Provide the (X, Y) coordinate of the cell's center where the given text is located.  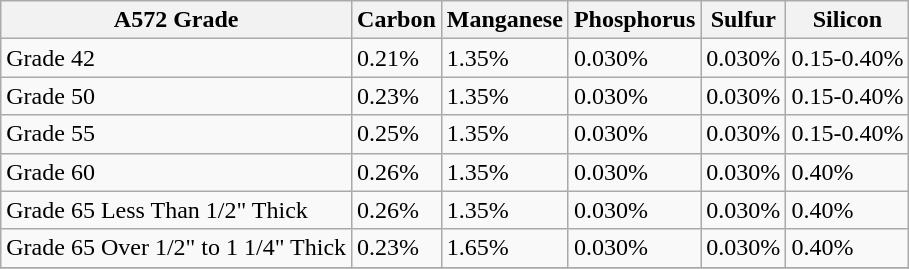
0.25% (397, 134)
Grade 65 Less Than 1/2" Thick (176, 210)
Carbon (397, 20)
Manganese (504, 20)
Grade 42 (176, 58)
Silicon (848, 20)
Grade 65 Over 1/2" to 1 1/4" Thick (176, 248)
Grade 60 (176, 172)
Sulfur (744, 20)
1.65% (504, 248)
Grade 50 (176, 96)
0.21% (397, 58)
Grade 55 (176, 134)
A572 Grade (176, 20)
Phosphorus (634, 20)
